Pinpoint the cell where the given text exists, returning its [X, Y] midpoint coordinate. 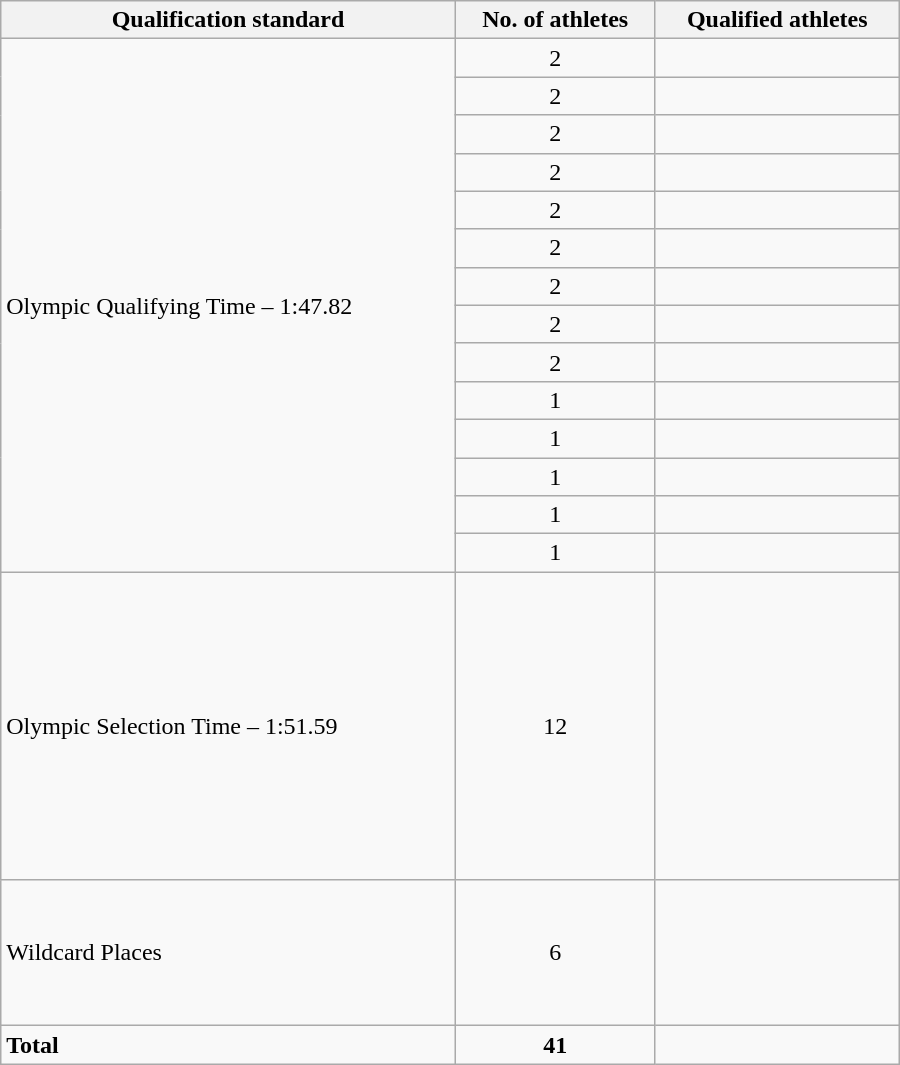
Wildcard Places [228, 953]
Total [228, 1045]
Olympic Selection Time – 1:51.59 [228, 726]
41 [555, 1045]
Qualified athletes [777, 20]
Qualification standard [228, 20]
No. of athletes [555, 20]
6 [555, 953]
Olympic Qualifying Time – 1:47.82 [228, 306]
12 [555, 726]
